For the text-containing cell, return its midpoint in (X, Y) coordinate format. 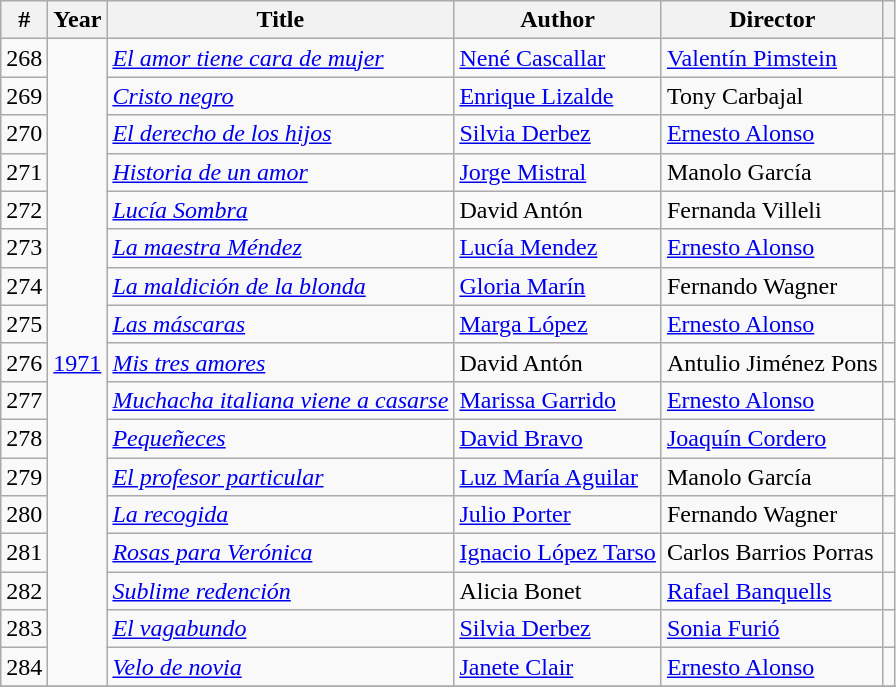
Valentín Pimstein (772, 58)
271 (24, 172)
El amor tiene cara de mujer (280, 58)
Marissa Garrido (558, 400)
Title (280, 20)
Carlos Barrios Porras (772, 553)
1971 (78, 362)
Velo de novia (280, 667)
David Bravo (558, 438)
282 (24, 591)
268 (24, 58)
Lucía Mendez (558, 248)
277 (24, 400)
279 (24, 477)
Historia de un amor (280, 172)
Luz María Aguilar (558, 477)
Director (772, 20)
Alicia Bonet (558, 591)
Rosas para Verónica (280, 553)
Author (558, 20)
Year (78, 20)
Jorge Mistral (558, 172)
Pequeñeces (280, 438)
La maldición de la blonda (280, 286)
273 (24, 248)
269 (24, 96)
284 (24, 667)
Mis tres amores (280, 362)
Nené Cascallar (558, 58)
Enrique Lizalde (558, 96)
281 (24, 553)
El vagabundo (280, 629)
La recogida (280, 515)
276 (24, 362)
274 (24, 286)
Marga López (558, 324)
270 (24, 134)
283 (24, 629)
Julio Porter (558, 515)
El derecho de los hijos (280, 134)
272 (24, 210)
Joaquín Cordero (772, 438)
Sonia Furió (772, 629)
Ignacio López Tarso (558, 553)
Rafael Banquells (772, 591)
280 (24, 515)
Gloria Marín (558, 286)
Janete Clair (558, 667)
278 (24, 438)
Fernanda Villeli (772, 210)
Cristo negro (280, 96)
Muchacha italiana viene a casarse (280, 400)
Las máscaras (280, 324)
La maestra Méndez (280, 248)
Antulio Jiménez Pons (772, 362)
275 (24, 324)
# (24, 20)
El profesor particular (280, 477)
Tony Carbajal (772, 96)
Sublime redención (280, 591)
Lucía Sombra (280, 210)
